Determine the (x, y) coordinate at the center of the cell enclosing the given text.  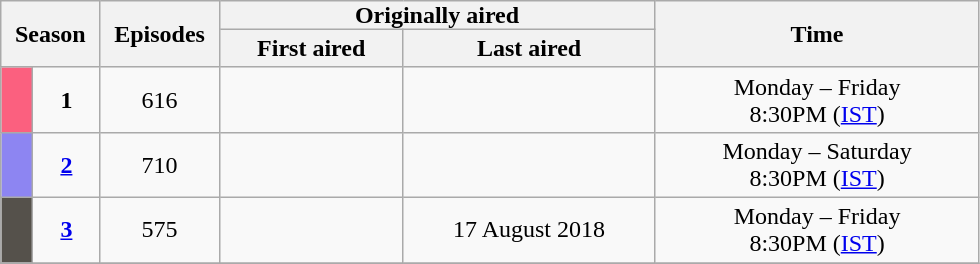
Season (50, 34)
Time (817, 34)
710 (160, 164)
3 (66, 230)
Episodes (160, 34)
Last aired (529, 48)
17 August 2018 (529, 230)
First aired (311, 48)
2 (66, 164)
Originally aired (437, 15)
Monday – Saturday 8:30PM (IST) (817, 164)
1 (66, 100)
575 (160, 230)
616 (160, 100)
